From the cell containing the given text, extract its center point as [x, y] coordinate. 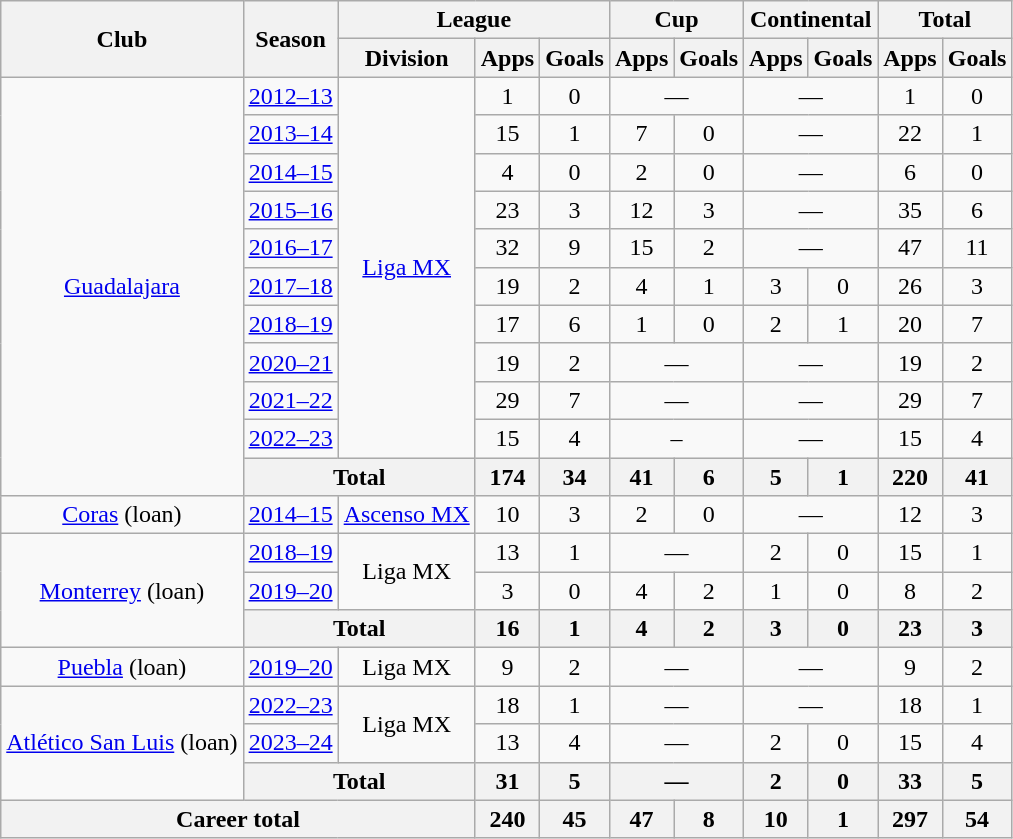
16 [507, 629]
2023–24 [290, 743]
2016–17 [290, 248]
Cup [676, 20]
34 [575, 477]
Continental [811, 20]
32 [507, 248]
220 [910, 477]
11 [977, 248]
Guadalajara [122, 286]
Division [406, 58]
45 [575, 819]
35 [910, 210]
33 [910, 781]
Season [290, 39]
240 [507, 819]
2017–18 [290, 286]
26 [910, 286]
54 [977, 819]
Puebla (loan) [122, 667]
Club [122, 39]
174 [507, 477]
League [474, 20]
17 [507, 324]
2020–21 [290, 362]
22 [910, 134]
2012–13 [290, 96]
Monterrey (loan) [122, 591]
20 [910, 324]
Coras (loan) [122, 515]
2015–16 [290, 210]
2013–14 [290, 134]
Ascenso MX [406, 515]
31 [507, 781]
Atlético San Luis (loan) [122, 743]
297 [910, 819]
– [676, 438]
Career total [238, 819]
2021–22 [290, 400]
